Search for the cell housing the specified text and yield its (x, y) center coordinate. 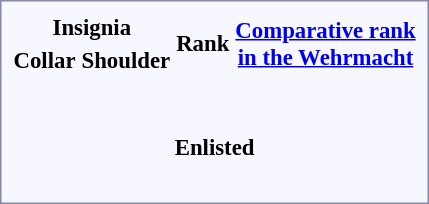
Comparative rank in the Wehrmacht (326, 44)
Enlisted (214, 147)
Insignia (92, 27)
Shoulder (126, 60)
Rank (203, 44)
Collar (44, 60)
